Extract the (X, Y) coordinate from the center of the cell holding the provided text.  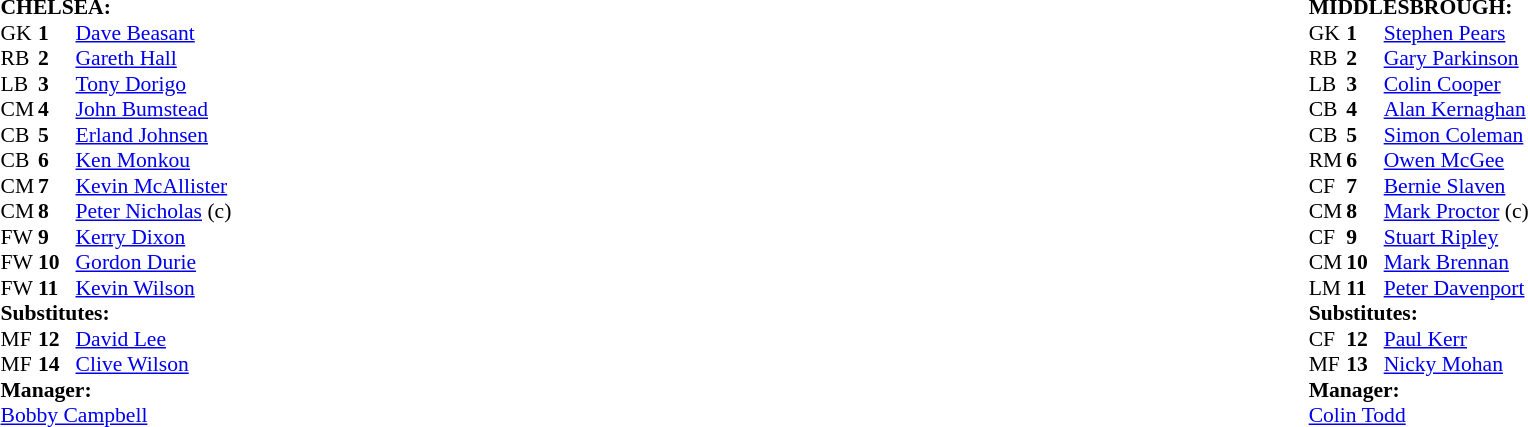
Manager: (116, 390)
Kevin McAllister (154, 186)
Dave Beasant (154, 33)
13 (1365, 365)
Erland Johnsen (154, 135)
Peter Nicholas (c) (154, 211)
Tony Dorigo (154, 84)
John Bumstead (154, 109)
RM (1328, 161)
Gareth Hall (154, 59)
14 (57, 365)
Ken Monkou (154, 161)
LM (1328, 288)
Clive Wilson (154, 365)
David Lee (154, 339)
Substitutes: (116, 313)
Kerry Dixon (154, 237)
Kevin Wilson (154, 288)
Gordon Durie (154, 263)
